Return [x, y] of the center of cell containing provided text 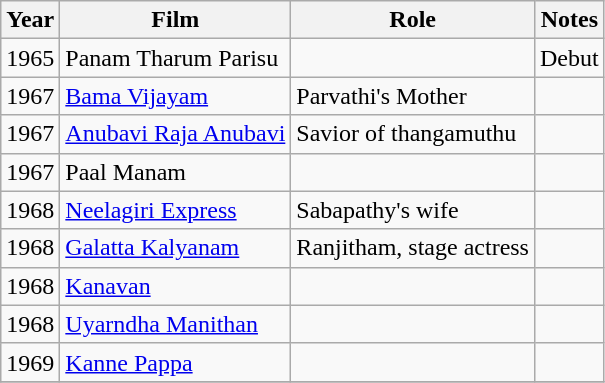
Kanavan [176, 286]
Paal Manam [176, 172]
Galatta Kalyanam [176, 248]
Ranjitham, stage actress [413, 248]
Film [176, 20]
Parvathi's Mother [413, 96]
Sabapathy's wife [413, 210]
Neelagiri Express [176, 210]
1969 [30, 362]
Uyarndha Manithan [176, 324]
Bama Vijayam [176, 96]
Notes [569, 20]
Savior of thangamuthu [413, 134]
Year [30, 20]
Panam Tharum Parisu [176, 58]
Role [413, 20]
1965 [30, 58]
Anubavi Raja Anubavi [176, 134]
Debut [569, 58]
Kanne Pappa [176, 362]
